Scan for the cell matching the given text and deliver its [X, Y] coordinate at center. 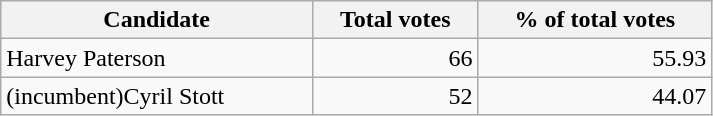
Candidate [157, 20]
44.07 [595, 96]
% of total votes [595, 20]
52 [396, 96]
Harvey Paterson [157, 58]
55.93 [595, 58]
Total votes [396, 20]
(incumbent)Cyril Stott [157, 96]
66 [396, 58]
